Determine the [x, y] coordinate at the center of the cell enclosing the given text.  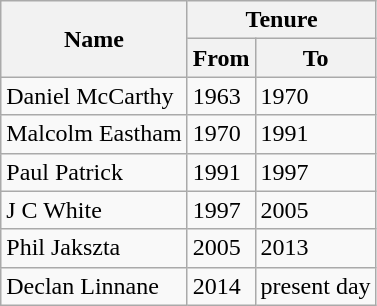
Malcolm Eastham [94, 134]
Tenure [282, 20]
Paul Patrick [94, 172]
Name [94, 39]
present day [316, 286]
2014 [221, 286]
1963 [221, 96]
Daniel McCarthy [94, 96]
To [316, 58]
From [221, 58]
Declan Linnane [94, 286]
2013 [316, 248]
Phil Jakszta [94, 248]
J C White [94, 210]
